Capture the cell that displays the provided text and extract its (X, Y) central coordinate. 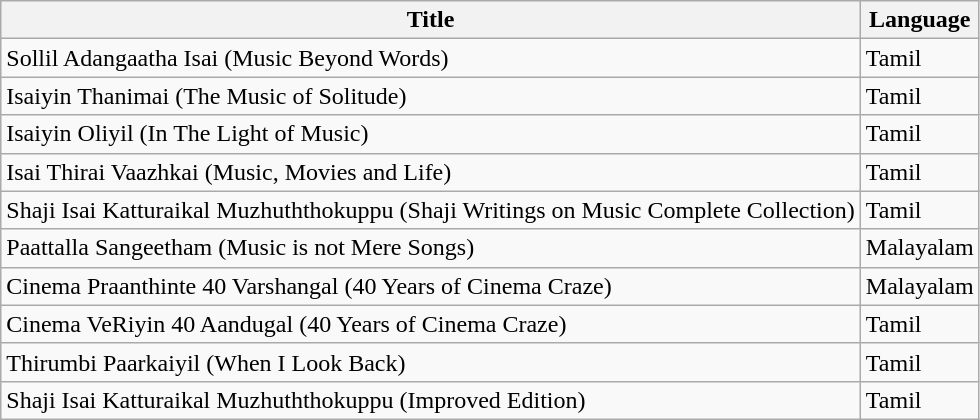
Isaiyin Thanimai (The Music of Solitude) (431, 96)
Sollil Adangaatha Isai (Music Beyond Words) (431, 58)
Isaiyin Oliyil (In The Light of Music) (431, 134)
Paattalla Sangeetham (Music is not Mere Songs) (431, 248)
Cinema VeRiyin 40 Aandugal (40 Years of Cinema Craze) (431, 324)
Language (920, 20)
Isai Thirai Vaazhkai (Music, Movies and Life) (431, 172)
Thirumbi Paarkaiyil (When I Look Back) (431, 362)
Shaji Isai Katturaikal Muzhuththokuppu (Improved Edition) (431, 400)
Shaji Isai Katturaikal Muzhuththokuppu (Shaji Writings on Music Complete Collection) (431, 210)
Title (431, 20)
Cinema Praanthinte 40 Varshangal (40 Years of Cinema Craze) (431, 286)
